Search for the cell housing the specified text and yield its [x, y] center coordinate. 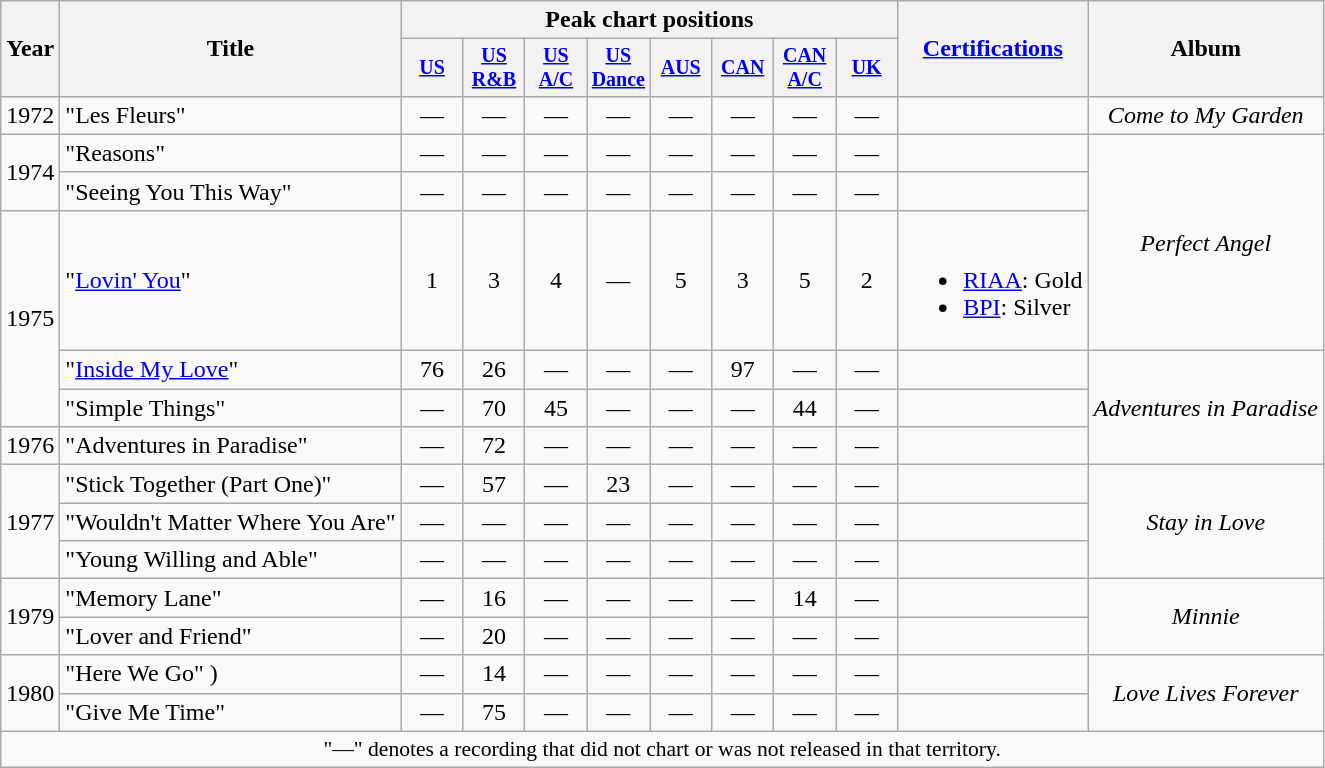
Certifications [993, 49]
23 [618, 484]
4 [556, 280]
44 [805, 408]
USA/C [556, 68]
26 [494, 370]
US [432, 68]
"Wouldn't Matter Where You Are" [230, 522]
"Seeing You This Way" [230, 191]
RIAA: GoldBPI: Silver [993, 280]
Peak chart positions [650, 20]
Year [30, 49]
CAN A/C [805, 68]
76 [432, 370]
Title [230, 49]
1977 [30, 522]
1979 [30, 617]
1972 [30, 115]
1 [432, 280]
"Lovin' You" [230, 280]
20 [494, 636]
Adventures in Paradise [1206, 408]
"Simple Things" [230, 408]
1975 [30, 318]
Come to My Garden [1206, 115]
CAN [743, 68]
1980 [30, 693]
"Adventures in Paradise" [230, 446]
"—" denotes a recording that did not chart or was not released in that territory. [662, 749]
USR&B [494, 68]
"Give Me Time" [230, 712]
45 [556, 408]
1974 [30, 172]
Minnie [1206, 617]
Stay in Love [1206, 522]
"Inside My Love" [230, 370]
75 [494, 712]
1976 [30, 446]
Perfect Angel [1206, 242]
"Les Fleurs" [230, 115]
Album [1206, 49]
AUS [681, 68]
57 [494, 484]
70 [494, 408]
"Young Willing and Able" [230, 560]
"Memory Lane" [230, 598]
"Reasons" [230, 153]
Love Lives Forever [1206, 693]
72 [494, 446]
"Lover and Friend" [230, 636]
16 [494, 598]
"Stick Together (Part One)" [230, 484]
97 [743, 370]
UK [867, 68]
"Here We Go" ) [230, 674]
2 [867, 280]
USDance [618, 68]
